Locate the cell with the specified text and output its [x, y] center coordinate. 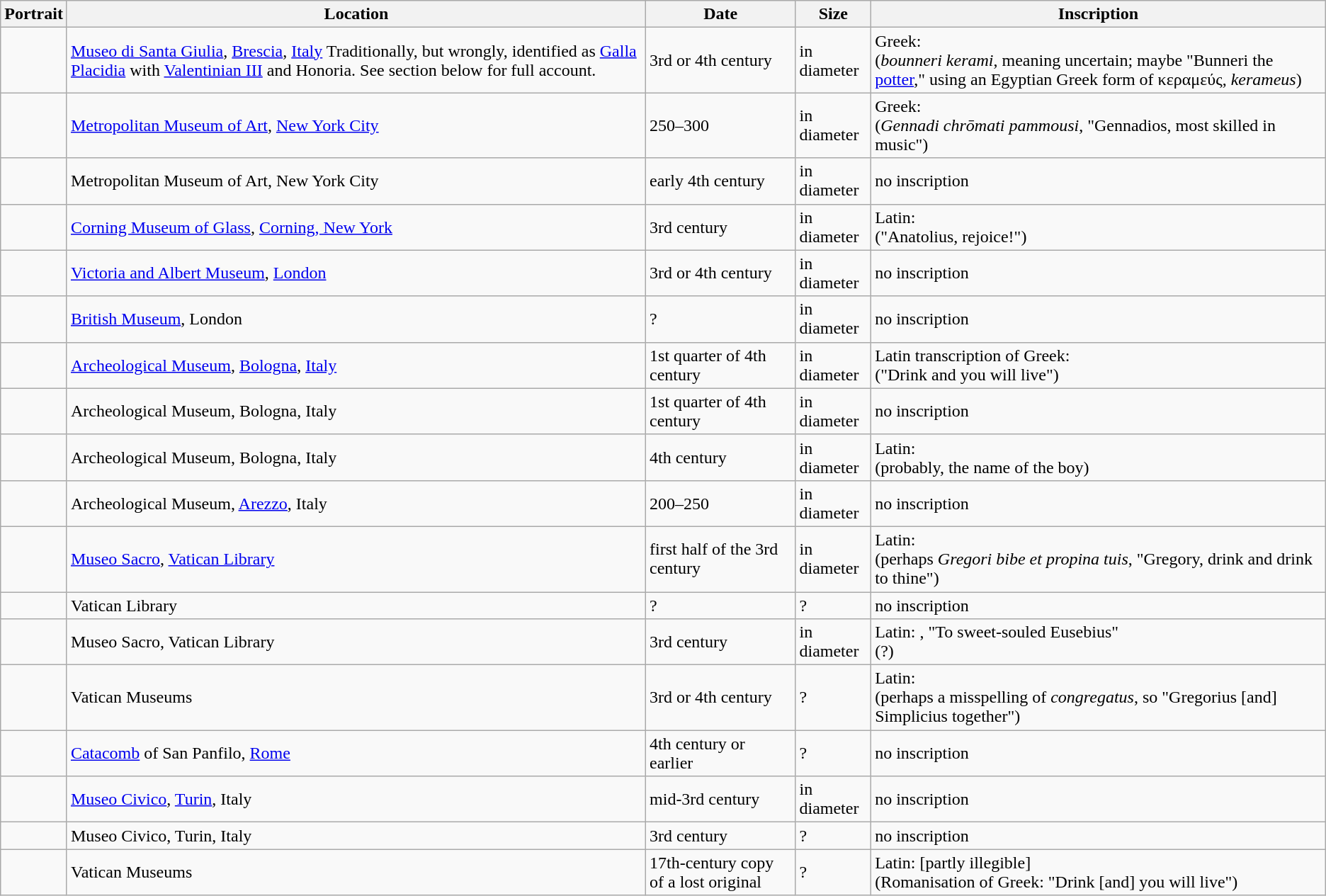
Catacomb of San Panfilo, Rome [356, 754]
Victoria and Albert Museum, London [356, 273]
200–250 [721, 503]
17th-century copy of a lost original [721, 873]
Latin: (probably, the name of the boy) [1099, 458]
first half of the 3rd century [721, 559]
Latin: (perhaps a misspelling of congregatus, so "Gregorius [and] Simplicius together") [1099, 698]
Latin: ("Anatolius, rejoice!") [1099, 227]
Latin: [partly illegible] (Romanisation of Greek: "Drink [and] you will live") [1099, 873]
early 4th century [721, 181]
4th century [721, 458]
Greek: (bounneri kerami, meaning uncertain; maybe "Bunneri the potter," using an Egyptian Greek form of κεραμεύς, kerameus) [1099, 60]
250–300 [721, 125]
Vatican Library [356, 606]
Date [721, 14]
British Museum, London [356, 319]
Size [833, 14]
Portrait [34, 14]
Inscription [1099, 14]
Greek: (Gennadi chrōmati pammousi, "Gennadios, most skilled in music") [1099, 125]
Latin transcription of Greek: ("Drink and you will live") [1099, 365]
mid-3rd century [721, 799]
Location [356, 14]
Latin: (perhaps Gregori bibe et propina tuis, "Gregory, drink and drink to thine") [1099, 559]
4th century or earlier [721, 754]
Archeological Museum, Arezzo, Italy [356, 503]
Latin: , "To sweet-souled Eusebius"(?) [1099, 642]
Corning Museum of Glass, Corning, New York [356, 227]
